Locate the cell with the specified text and output its [x, y] center coordinate. 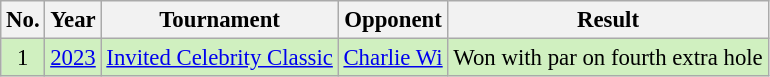
Result [608, 20]
Tournament [220, 20]
Won with par on fourth extra hole [608, 58]
Year [73, 20]
2023 [73, 58]
No. [23, 20]
Charlie Wi [393, 58]
Invited Celebrity Classic [220, 58]
Opponent [393, 20]
1 [23, 58]
